Return (X, Y) of the center of cell containing provided text 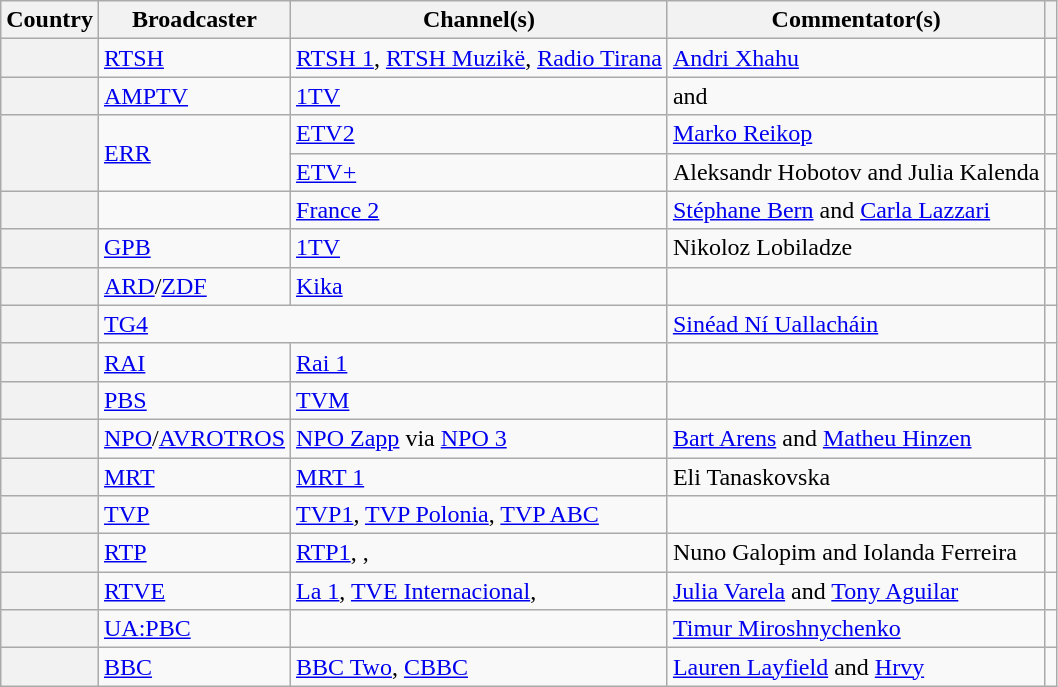
Nikoloz Lobiladze (856, 248)
Country (50, 20)
RTSH 1, RTSH Muzikë, Radio Tirana (480, 58)
RTSH (194, 58)
GPB (194, 248)
TVM (480, 400)
Lauren Layfield and Hrvy (856, 667)
RTP (194, 553)
La 1, TVE Internacional, (480, 591)
Bart Arens and Matheu Hinzen (856, 438)
Rai 1 (480, 362)
Nuno Galopim and Iolanda Ferreira (856, 553)
Commentator(s) (856, 20)
TVP (194, 515)
Andri Xhahu (856, 58)
RAI (194, 362)
MRT 1 (480, 477)
Marko Reikop (856, 134)
RTP1, , (480, 553)
Channel(s) (480, 20)
and (856, 96)
TVP1, TVP Polonia, TVP ABC (480, 515)
BBC Two, CBBC (480, 667)
NPO Zapp via NPO 3 (480, 438)
Timur Miroshnychenko (856, 629)
ETV+ (480, 172)
Aleksandr Hobotov and Julia Kalenda (856, 172)
AMPTV (194, 96)
Julia Varela and Tony Aguilar (856, 591)
Broadcaster (194, 20)
NPO/AVROTROS (194, 438)
MRT (194, 477)
Stéphane Bern and Carla Lazzari (856, 210)
BBC (194, 667)
ERR (194, 153)
ARD/ZDF (194, 286)
Sinéad Ní Uallacháin (856, 324)
France 2 (480, 210)
PBS (194, 400)
RTVE (194, 591)
ETV2 (480, 134)
Eli Tanaskovska (856, 477)
UA:PBC (194, 629)
TG4 (382, 324)
Kika (480, 286)
